Output the [x, y] coordinate of the center of the cell containing the given text.  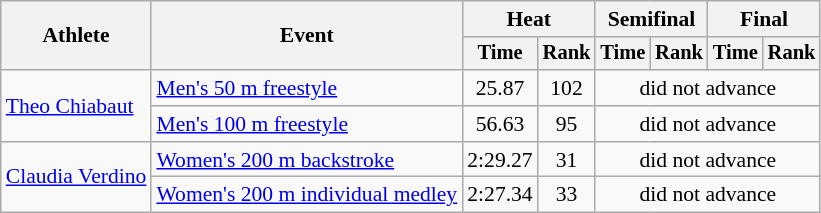
Women's 200 m individual medley [306, 195]
Theo Chiabaut [76, 106]
Semifinal [651, 19]
Final [764, 19]
Athlete [76, 36]
Claudia Verdino [76, 178]
Event [306, 36]
2:29.27 [500, 160]
25.87 [500, 88]
102 [567, 88]
56.63 [500, 124]
33 [567, 195]
2:27.34 [500, 195]
31 [567, 160]
Heat [528, 19]
95 [567, 124]
Women's 200 m backstroke [306, 160]
Men's 50 m freestyle [306, 88]
Men's 100 m freestyle [306, 124]
